Output the [x, y] coordinate of the center of the cell containing the given text.  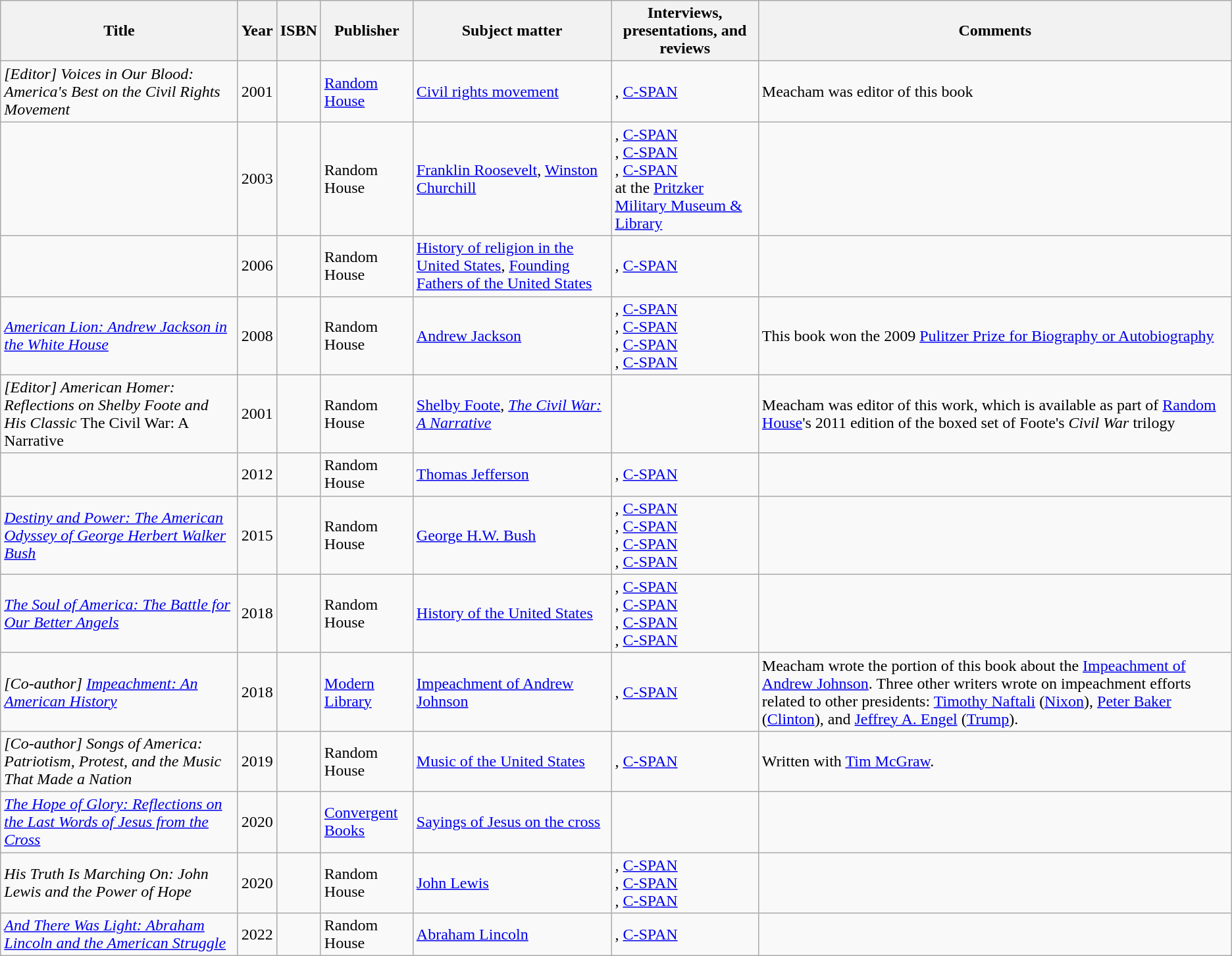
Civil rights movement [512, 92]
Comments [995, 31]
Andrew Jackson [512, 336]
Modern Library [367, 691]
Convergent Books [367, 822]
Destiny and Power: The American Odyssey of George Herbert Walker Bush [119, 535]
His Truth Is Marching On: John Lewis and the Power of Hope [119, 882]
American Lion: Andrew Jackson in the White House [119, 336]
Written with Tim McGraw. [995, 761]
2012 [257, 474]
Sayings of Jesus on the cross [512, 822]
2006 [257, 266]
John Lewis [512, 882]
[Editor] American Homer: Reflections on Shelby Foote and His Classic The Civil War: A Narrative [119, 413]
2015 [257, 535]
Title [119, 31]
2003 [257, 179]
, C-SPAN, C-SPAN, C-SPAN [684, 882]
Publisher [367, 31]
Year [257, 31]
[Editor] Voices in Our Blood: America's Best on the Civil Rights Movement [119, 92]
Music of the United States [512, 761]
History of the United States [512, 614]
2008 [257, 336]
Interviews, presentations, and reviews [684, 31]
Abraham Lincoln [512, 935]
, C-SPAN, C-SPAN, C-SPAN at the Pritzker Military Museum & Library [684, 179]
[Co-author] Songs of America: Patriotism, Protest, and the Music That Made a Nation [119, 761]
[Co-author] Impeachment: An American History [119, 691]
Thomas Jefferson [512, 474]
This book won the 2009 Pulitzer Prize for Biography or Autobiography [995, 336]
2019 [257, 761]
The Soul of America: The Battle for Our Better Angels [119, 614]
Impeachment of Andrew Johnson [512, 691]
Shelby Foote, The Civil War: A Narrative [512, 413]
Meacham was editor of this book [995, 92]
The Hope of Glory: Reflections on the Last Words of Jesus from the Cross [119, 822]
2022 [257, 935]
George H.W. Bush [512, 535]
Franklin Roosevelt, Winston Churchill [512, 179]
Subject matter [512, 31]
Meacham was editor of this work, which is available as part of Random House's 2011 edition of the boxed set of Foote's Civil War trilogy [995, 413]
History of religion in the United States, Founding Fathers of the United States [512, 266]
ISBN [299, 31]
And There Was Light: Abraham Lincoln and the American Struggle [119, 935]
